Extract the [X, Y] coordinate from the center of the cell holding the provided text.  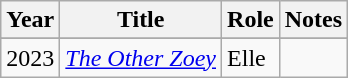
Title [141, 20]
The Other Zoey [141, 58]
2023 [30, 58]
Year [30, 20]
Notes [313, 20]
Role [251, 20]
Elle [251, 58]
